Return the (x, y) coordinate for the center point of the cell that contains the specified text.  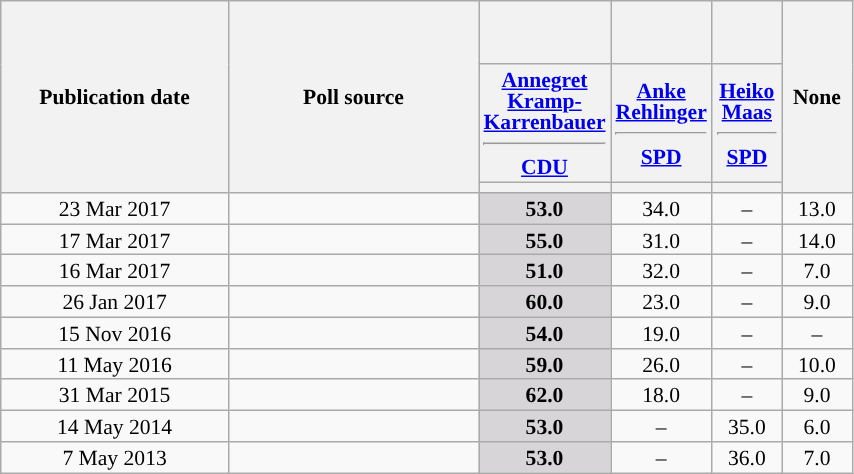
6.0 (817, 426)
23.0 (662, 302)
Annegret Kramp-KarrenbauerCDU (544, 124)
35.0 (747, 426)
None (817, 97)
31.0 (662, 240)
55.0 (544, 240)
60.0 (544, 302)
54.0 (544, 332)
Heiko MaasSPD (747, 124)
34.0 (662, 208)
15 Nov 2016 (115, 332)
16 Mar 2017 (115, 270)
62.0 (544, 396)
51.0 (544, 270)
32.0 (662, 270)
14 May 2014 (115, 426)
17 Mar 2017 (115, 240)
11 May 2016 (115, 364)
26 Jan 2017 (115, 302)
59.0 (544, 364)
18.0 (662, 396)
10.0 (817, 364)
23 Mar 2017 (115, 208)
Anke RehlingerSPD (662, 124)
31 Mar 2015 (115, 396)
36.0 (747, 458)
14.0 (817, 240)
13.0 (817, 208)
7 May 2013 (115, 458)
Poll source (353, 97)
Publication date (115, 97)
26.0 (662, 364)
19.0 (662, 332)
